Output the (x, y) coordinate of the center of the cell containing the given text.  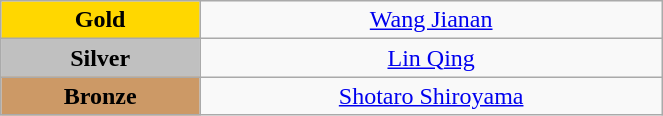
Gold (100, 20)
Wang Jianan (432, 20)
Silver (100, 58)
Lin Qing (432, 58)
Bronze (100, 96)
Shotaro Shiroyama (432, 96)
